Search for the cell housing the specified text and yield its (x, y) center coordinate. 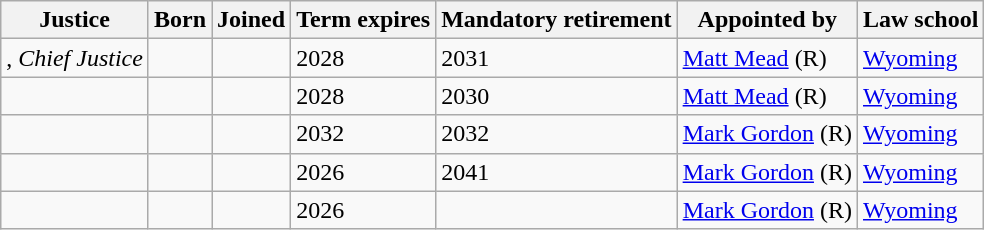
2041 (556, 172)
Law school (920, 20)
2031 (556, 58)
Joined (252, 20)
Term expires (364, 20)
Justice (75, 20)
2030 (556, 96)
Mandatory retirement (556, 20)
Appointed by (767, 20)
Born (180, 20)
, Chief Justice (75, 58)
